Find where the given text appears and provide that cell's center as [x, y] coordinate. 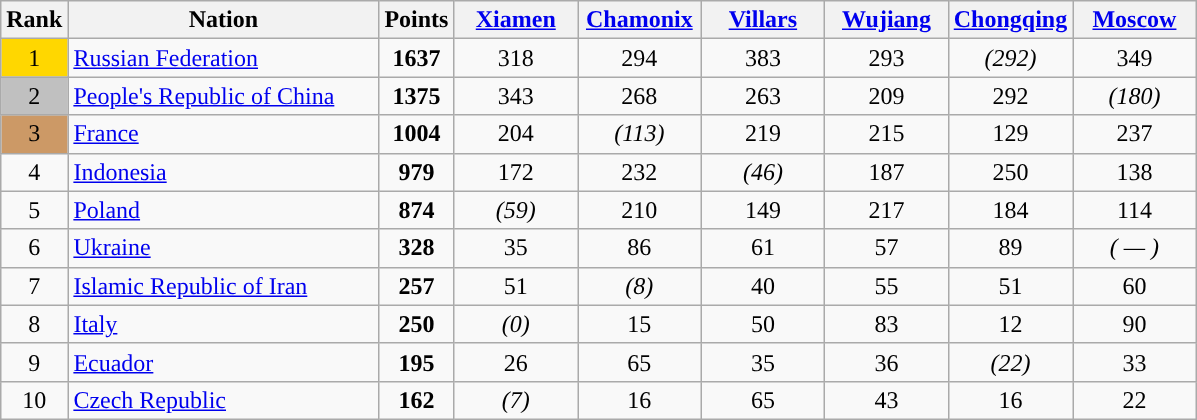
(46) [763, 172]
343 [516, 96]
268 [640, 96]
50 [763, 324]
43 [887, 400]
162 [416, 400]
195 [416, 362]
138 [1135, 172]
(8) [640, 286]
33 [1135, 362]
22 [1135, 400]
France [224, 134]
8 [34, 324]
61 [763, 248]
Islamic Republic of Iran [224, 286]
215 [887, 134]
294 [640, 58]
60 [1135, 286]
Russian Federation [224, 58]
237 [1135, 134]
217 [887, 210]
187 [887, 172]
Xiamen [516, 20]
Wujiang [887, 20]
7 [34, 286]
Czech Republic [224, 400]
328 [416, 248]
4 [34, 172]
Indonesia [224, 172]
204 [516, 134]
5 [34, 210]
293 [887, 58]
232 [640, 172]
(113) [640, 134]
Ukraine [224, 248]
57 [887, 248]
209 [887, 96]
40 [763, 286]
90 [1135, 324]
86 [640, 248]
263 [763, 96]
(59) [516, 210]
55 [887, 286]
184 [1010, 210]
2 [34, 96]
1 [34, 58]
383 [763, 58]
172 [516, 172]
219 [763, 134]
15 [640, 324]
Nation [224, 20]
1637 [416, 58]
149 [763, 210]
(22) [1010, 362]
1375 [416, 96]
210 [640, 210]
292 [1010, 96]
12 [1010, 324]
Villars [763, 20]
( — ) [1135, 248]
Rank [34, 20]
Points [416, 20]
People's Republic of China [224, 96]
Ecuador [224, 362]
10 [34, 400]
Chongqing [1010, 20]
Poland [224, 210]
129 [1010, 134]
(292) [1010, 58]
9 [34, 362]
83 [887, 324]
1004 [416, 134]
257 [416, 286]
(7) [516, 400]
349 [1135, 58]
Moscow [1135, 20]
114 [1135, 210]
89 [1010, 248]
Chamonix [640, 20]
6 [34, 248]
Italy [224, 324]
318 [516, 58]
3 [34, 134]
874 [416, 210]
979 [416, 172]
26 [516, 362]
(180) [1135, 96]
36 [887, 362]
(0) [516, 324]
